Provide the (X, Y) coordinate of the cell's center where the given text is located.  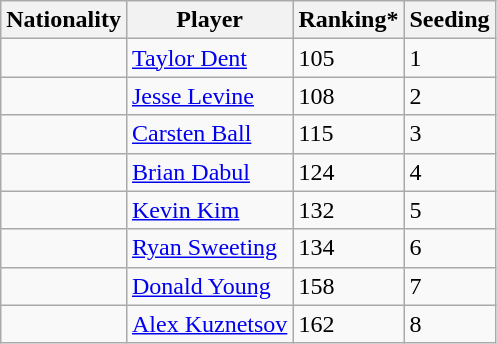
2 (450, 96)
Nationality (64, 20)
Player (209, 20)
Ryan Sweeting (209, 248)
105 (348, 58)
162 (348, 324)
124 (348, 172)
132 (348, 210)
Ranking* (348, 20)
Jesse Levine (209, 96)
Brian Dabul (209, 172)
115 (348, 134)
5 (450, 210)
Donald Young (209, 286)
7 (450, 286)
134 (348, 248)
6 (450, 248)
Taylor Dent (209, 58)
8 (450, 324)
1 (450, 58)
3 (450, 134)
4 (450, 172)
158 (348, 286)
108 (348, 96)
Seeding (450, 20)
Alex Kuznetsov (209, 324)
Carsten Ball (209, 134)
Kevin Kim (209, 210)
